Determine the [X, Y] coordinate at the center of the cell enclosing the given text.  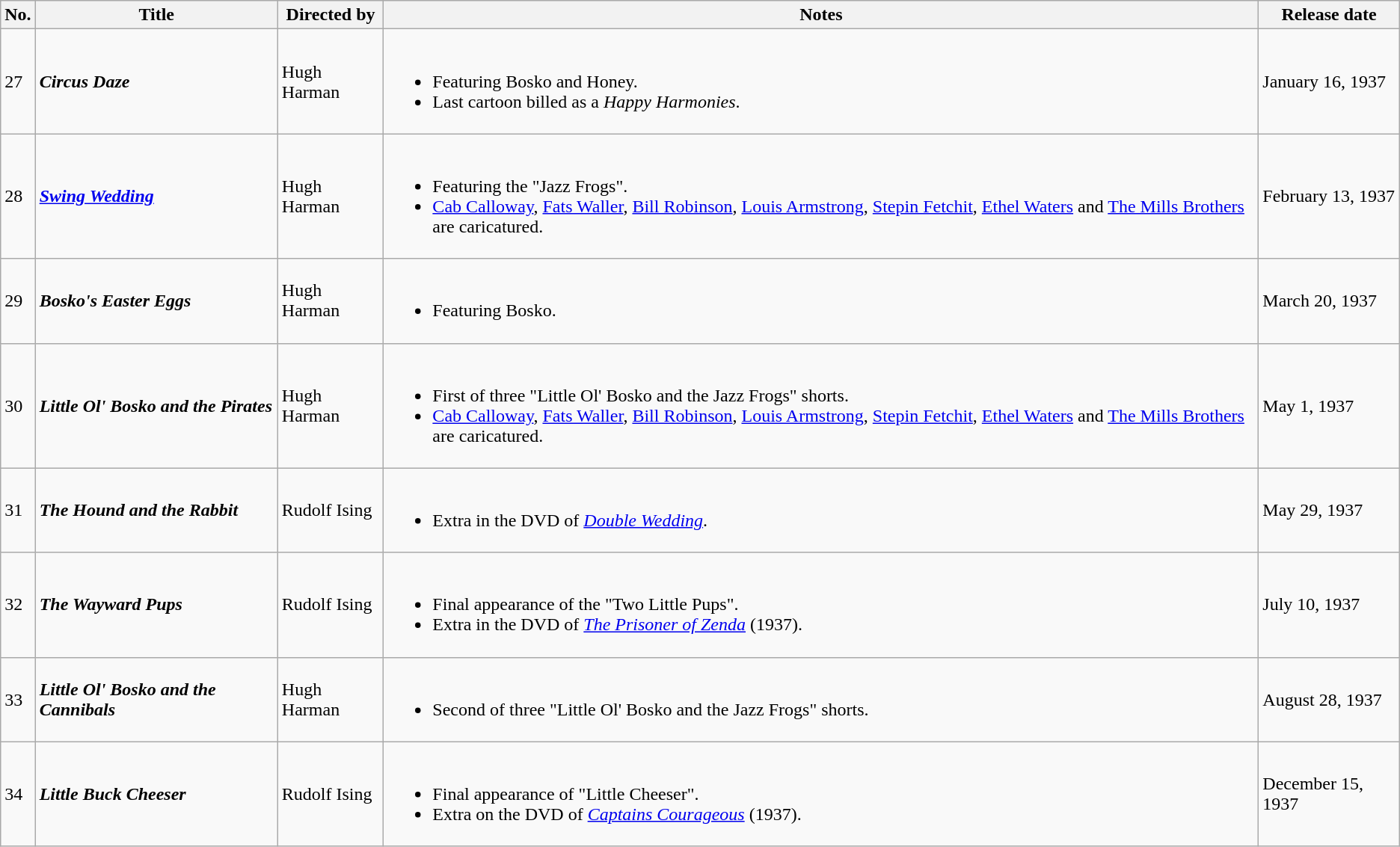
May 29, 1937 [1329, 510]
Circus Daze [156, 81]
Title [156, 15]
Swing Wedding [156, 196]
Final appearance of the "Two Little Pups".Extra in the DVD of The Prisoner of Zenda (1937). [821, 605]
Release date [1329, 15]
32 [18, 605]
33 [18, 700]
Bosko's Easter Eggs [156, 301]
No. [18, 15]
Extra in the DVD of Double Wedding. [821, 510]
28 [18, 196]
May 1, 1937 [1329, 405]
The Hound and the Rabbit [156, 510]
February 13, 1937 [1329, 196]
34 [18, 794]
29 [18, 301]
July 10, 1937 [1329, 605]
Final appearance of "Little Cheeser".Extra on the DVD of Captains Courageous (1937). [821, 794]
March 20, 1937 [1329, 301]
Little Ol' Bosko and the Pirates [156, 405]
Little Buck Cheeser [156, 794]
31 [18, 510]
January 16, 1937 [1329, 81]
27 [18, 81]
The Wayward Pups [156, 605]
Featuring Bosko and Honey.Last cartoon billed as a Happy Harmonies. [821, 81]
Little Ol' Bosko and the Cannibals [156, 700]
Directed by [331, 15]
August 28, 1937 [1329, 700]
30 [18, 405]
Notes [821, 15]
Second of three "Little Ol' Bosko and the Jazz Frogs" shorts. [821, 700]
Featuring Bosko. [821, 301]
December 15, 1937 [1329, 794]
